Capture the cell that displays the provided text and extract its (X, Y) central coordinate. 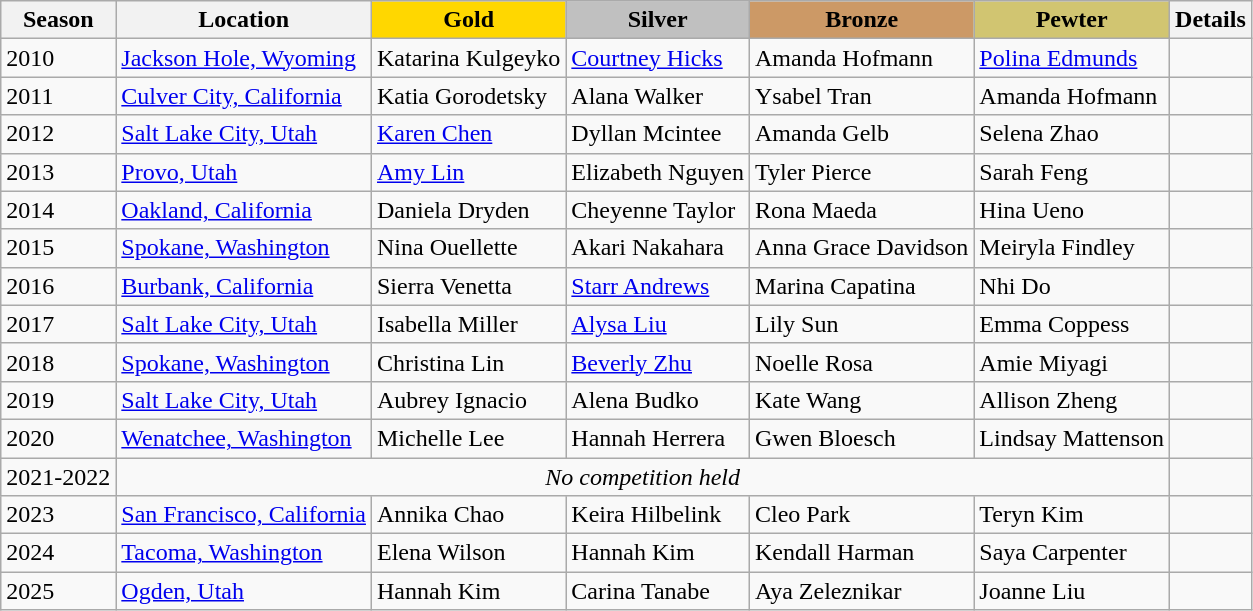
Rona Maeda (862, 210)
2018 (58, 362)
Emma Coppess (1072, 324)
Anna Grace Davidson (862, 248)
Katarina Kulgeyko (468, 58)
Keira Hilbelink (658, 515)
2013 (58, 172)
Bronze (862, 20)
Saya Carpenter (1072, 553)
Tacoma, Washington (244, 553)
Elizabeth Nguyen (658, 172)
2010 (58, 58)
2016 (58, 286)
Aya Zeleznikar (862, 591)
Dyllan Mcintee (658, 134)
Michelle Lee (468, 438)
Cheyenne Taylor (658, 210)
Polina Edmunds (1072, 58)
Oakland, California (244, 210)
Season (58, 20)
Teryn Kim (1072, 515)
Lindsay Mattenson (1072, 438)
Tyler Pierce (862, 172)
Ysabel Tran (862, 96)
Sarah Feng (1072, 172)
Karen Chen (468, 134)
No competition held (643, 477)
Christina Lin (468, 362)
Meiryla Findley (1072, 248)
Amy Lin (468, 172)
Kate Wang (862, 400)
Details (1211, 20)
Alysa Liu (658, 324)
Carina Tanabe (658, 591)
Alana Walker (658, 96)
San Francisco, California (244, 515)
Alena Budko (658, 400)
Culver City, California (244, 96)
Akari Nakahara (658, 248)
Noelle Rosa (862, 362)
Joanne Liu (1072, 591)
2020 (58, 438)
Lily Sun (862, 324)
Aubrey Ignacio (468, 400)
Beverly Zhu (658, 362)
Cleo Park (862, 515)
2014 (58, 210)
Selena Zhao (1072, 134)
Hannah Herrera (658, 438)
Nhi Do (1072, 286)
Courtney Hicks (658, 58)
Amanda Gelb (862, 134)
Burbank, California (244, 286)
2024 (58, 553)
Katia Gorodetsky (468, 96)
Jackson Hole, Wyoming (244, 58)
Provo, Utah (244, 172)
Isabella Miller (468, 324)
Starr Andrews (658, 286)
2015 (58, 248)
Ogden, Utah (244, 591)
Kendall Harman (862, 553)
Wenatchee, Washington (244, 438)
Nina Ouellette (468, 248)
Allison Zheng (1072, 400)
Elena Wilson (468, 553)
Location (244, 20)
2012 (58, 134)
2011 (58, 96)
Gwen Bloesch (862, 438)
Sierra Venetta (468, 286)
Pewter (1072, 20)
2021-2022 (58, 477)
Amie Miyagi (1072, 362)
Gold (468, 20)
Silver (658, 20)
2017 (58, 324)
Marina Capatina (862, 286)
2019 (58, 400)
2025 (58, 591)
Hina Ueno (1072, 210)
Annika Chao (468, 515)
Daniela Dryden (468, 210)
2023 (58, 515)
